For the text-containing cell, return its midpoint in [x, y] coordinate format. 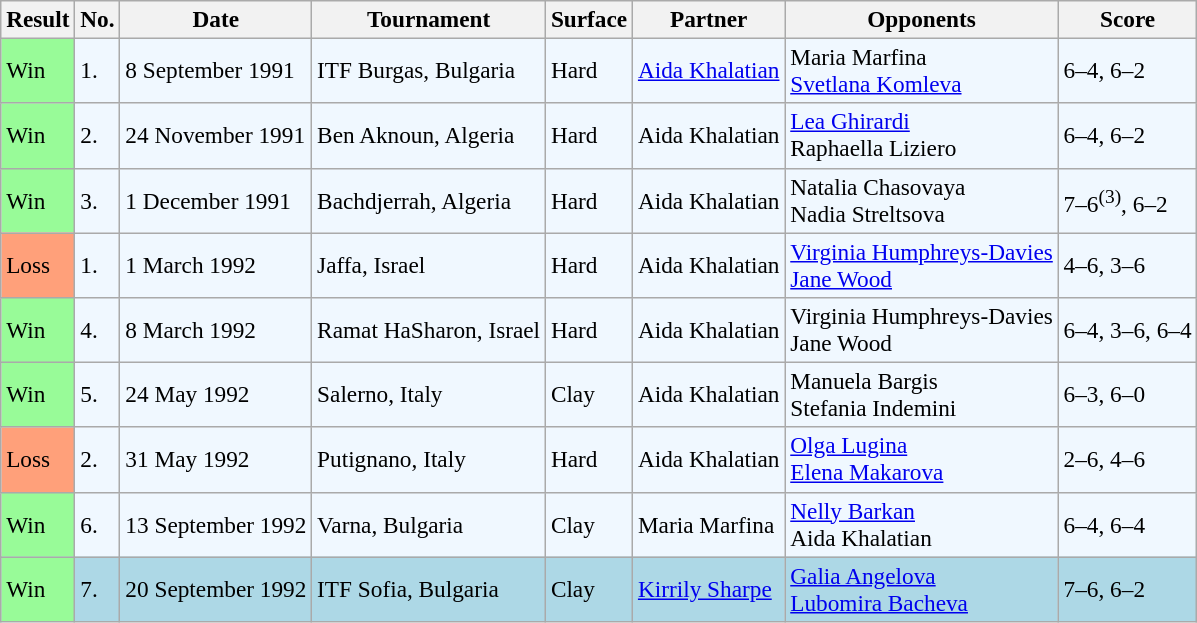
8 September 1991 [216, 70]
Lea Ghirardi Raphaella Liziero [922, 136]
20 September 1992 [216, 588]
No. [98, 19]
4. [98, 330]
Kirrily Sharpe [709, 588]
Score [1128, 19]
Opponents [922, 19]
7–6, 6–2 [1128, 588]
8 March 1992 [216, 330]
Galia Angelova Lubomira Bacheva [922, 588]
2–6, 4–6 [1128, 460]
7. [98, 588]
Result [38, 19]
6–4, 6–4 [1128, 524]
Maria Marfina Svetlana Komleva [922, 70]
24 November 1991 [216, 136]
4–6, 3–6 [1128, 264]
Partner [709, 19]
ITF Burgas, Bulgaria [429, 70]
3. [98, 200]
Jaffa, Israel [429, 264]
Manuela Bargis Stefania Indemini [922, 394]
Varna, Bulgaria [429, 524]
6–3, 6–0 [1128, 394]
7–6(3), 6–2 [1128, 200]
1 December 1991 [216, 200]
Salerno, Italy [429, 394]
ITF Sofia, Bulgaria [429, 588]
Date [216, 19]
5. [98, 394]
Putignano, Italy [429, 460]
Tournament [429, 19]
Maria Marfina [709, 524]
Ramat HaSharon, Israel [429, 330]
Surface [588, 19]
6. [98, 524]
31 May 1992 [216, 460]
Nelly Barkan Aida Khalatian [922, 524]
1 March 1992 [216, 264]
24 May 1992 [216, 394]
6–4, 3–6, 6–4 [1128, 330]
Natalia Chasovaya Nadia Streltsova [922, 200]
13 September 1992 [216, 524]
Bachdjerrah, Algeria [429, 200]
Olga Lugina Elena Makarova [922, 460]
Ben Aknoun, Algeria [429, 136]
